Search for the cell housing the specified text and yield its (X, Y) center coordinate. 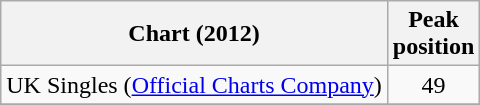
Peakposition (433, 34)
UK Singles (Official Charts Company) (194, 85)
Chart (2012) (194, 34)
49 (433, 85)
